Extract the (X, Y) coordinate from the center of the cell holding the provided text.  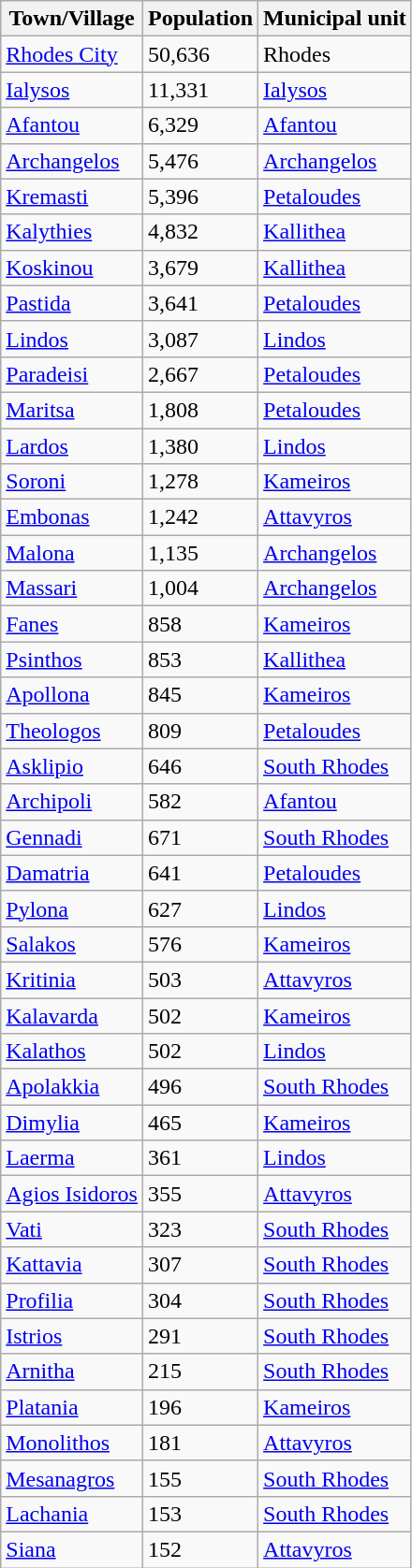
355 (200, 1194)
Monolithos (72, 1443)
845 (200, 695)
646 (200, 766)
1,004 (200, 588)
Vati (72, 1229)
Mesanagros (72, 1478)
3,679 (200, 268)
Damatria (72, 873)
196 (200, 1407)
Lardos (72, 446)
Kremasti (72, 196)
Theologos (72, 731)
Psinthos (72, 660)
465 (200, 1123)
Apollona (72, 695)
Lachania (72, 1514)
Massari (72, 588)
Istrios (72, 1336)
Salakos (72, 944)
Soroni (72, 482)
Asklipio (72, 766)
153 (200, 1514)
323 (200, 1229)
291 (200, 1336)
Embonas (72, 517)
Rhodes City (72, 54)
Dimylia (72, 1123)
1,278 (200, 482)
1,135 (200, 553)
307 (200, 1265)
1,242 (200, 517)
Maritsa (72, 410)
Apolakkia (72, 1087)
Gennadi (72, 837)
Siana (72, 1549)
809 (200, 731)
Pastida (72, 303)
1,380 (200, 446)
Population (200, 19)
215 (200, 1372)
Agios Isidoros (72, 1194)
50,636 (200, 54)
361 (200, 1158)
627 (200, 908)
Kalythies (72, 232)
155 (200, 1478)
582 (200, 802)
304 (200, 1300)
496 (200, 1087)
1,808 (200, 410)
Kattavia (72, 1265)
Pylona (72, 908)
Rhodes (335, 54)
Malona (72, 553)
Archipoli (72, 802)
Municipal unit (335, 19)
Kritinia (72, 980)
11,331 (200, 90)
Town/Village (72, 19)
641 (200, 873)
Platania (72, 1407)
Profilia (72, 1300)
503 (200, 980)
6,329 (200, 125)
152 (200, 1549)
5,396 (200, 196)
3,087 (200, 339)
Koskinou (72, 268)
3,641 (200, 303)
Laerma (72, 1158)
576 (200, 944)
853 (200, 660)
5,476 (200, 161)
4,832 (200, 232)
671 (200, 837)
2,667 (200, 374)
Fanes (72, 624)
Kalathos (72, 1052)
Kalavarda (72, 1015)
Arnitha (72, 1372)
Paradeisi (72, 374)
181 (200, 1443)
858 (200, 624)
